Extract the [X, Y] coordinate from the center of the cell holding the provided text.  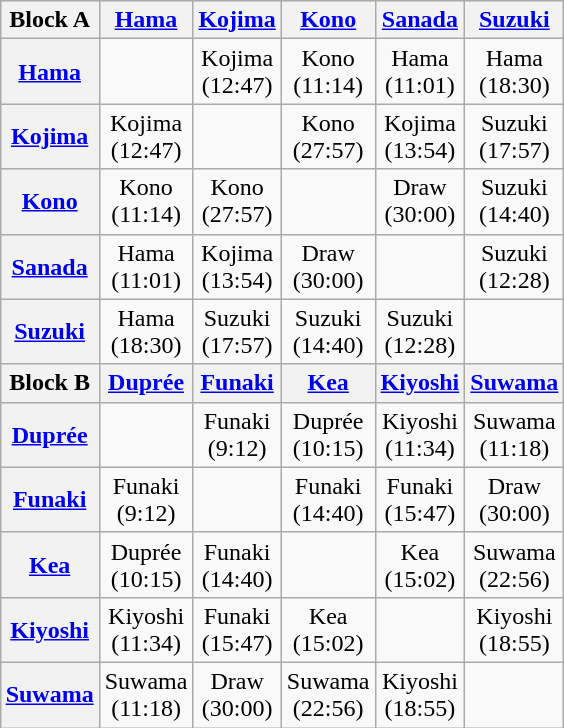
Block B [50, 383]
Block A [50, 20]
